Return [x, y] of the center of cell containing provided text 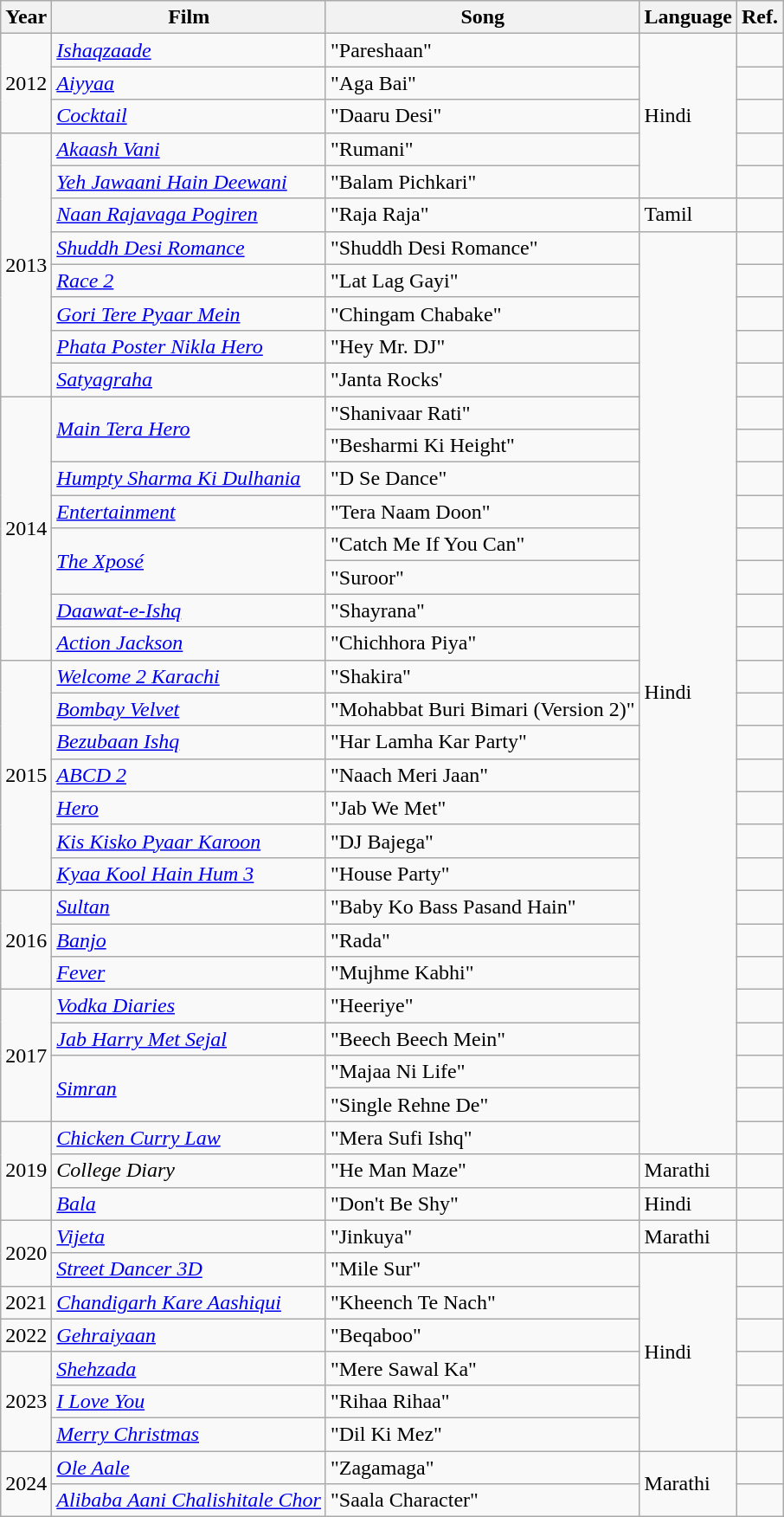
Aiyyaa [189, 83]
"Rada" [483, 939]
Naan Rajavaga Pogiren [189, 215]
"Kheench Te Nach" [483, 1302]
Banjo [189, 939]
"Dil Ki Mez" [483, 1434]
Action Jackson [189, 643]
Vodka Diaries [189, 1006]
"Baby Ko Bass Pasand Hain" [483, 907]
2024 [26, 1484]
"Har Lamha Kar Party" [483, 742]
2016 [26, 939]
2020 [26, 1253]
Phata Poster Nikla Hero [189, 346]
Sultan [189, 907]
"Saala Character" [483, 1501]
"Beqaboo" [483, 1335]
"Majaa Ni Life" [483, 1072]
Daawat-e-Ishq [189, 610]
2014 [26, 528]
"Zagamaga" [483, 1468]
"Naach Meri Jaan" [483, 775]
"Shanivaar Rati" [483, 413]
"Besharmi Ki Height" [483, 446]
2023 [26, 1401]
"Daaru Desi" [483, 116]
2017 [26, 1055]
"Mujhme Kabhi" [483, 973]
Merry Christmas [189, 1434]
"Raja Raja" [483, 215]
Vijeta [189, 1236]
Humpty Sharma Ki Dulhania [189, 479]
"Rumani" [483, 149]
Song [483, 17]
"House Party" [483, 874]
The Xposé [189, 561]
Gori Tere Pyaar Mein [189, 313]
Gehraiyaan [189, 1335]
"Mera Sufi Ishq" [483, 1138]
"Heeriye" [483, 1006]
"He Man Maze" [483, 1171]
"Single Rehne De" [483, 1105]
"Shuddh Desi Romance" [483, 248]
"Shakira" [483, 676]
2022 [26, 1335]
Welcome 2 Karachi [189, 676]
Ishaqzaade [189, 50]
Ref. [760, 17]
Shehzada [189, 1368]
College Diary [189, 1171]
Bezubaan Ishq [189, 742]
I Love You [189, 1401]
Fever [189, 973]
Satyagraha [189, 379]
Bala [189, 1204]
"Mohabbat Buri Bimari (Version 2)" [483, 709]
"Pareshaan" [483, 50]
Street Dancer 3D [189, 1269]
Language [688, 17]
"Mile Sur" [483, 1269]
Year [26, 17]
Jab Harry Met Sejal [189, 1039]
Simran [189, 1088]
Kyaa Kool Hain Hum 3 [189, 874]
"Don't Be Shy" [483, 1204]
Shuddh Desi Romance [189, 248]
Entertainment [189, 512]
Race 2 [189, 281]
Alibaba Aani Chalishitale Chor [189, 1501]
"Tera Naam Doon" [483, 512]
"Chingam Chabake" [483, 313]
"Rihaa Rihaa" [483, 1401]
"Lat Lag Gayi" [483, 281]
Chandigarh Kare Aashiqui [189, 1302]
Bombay Velvet [189, 709]
"D Se Dance" [483, 479]
Kis Kisko Pyaar Karoon [189, 841]
2015 [26, 775]
2019 [26, 1171]
"DJ Bajega" [483, 841]
"Catch Me If You Can" [483, 545]
"Balam Pichkari" [483, 182]
Chicken Curry Law [189, 1138]
"Beech Beech Mein" [483, 1039]
2013 [26, 264]
Cocktail [189, 116]
"Mere Sawal Ka" [483, 1368]
Main Tera Hero [189, 429]
2012 [26, 83]
Yeh Jawaani Hain Deewani [189, 182]
2021 [26, 1302]
Hero [189, 808]
"Jinkuya" [483, 1236]
Tamil [688, 215]
"Shayrana" [483, 610]
"Hey Mr. DJ" [483, 346]
"Suroor" [483, 578]
"Aga Bai" [483, 83]
"Janta Rocks' [483, 379]
Akaash Vani [189, 149]
Ole Aale [189, 1468]
"Jab We Met" [483, 808]
Film [189, 17]
ABCD 2 [189, 775]
"Chichhora Piya" [483, 643]
